Search for the cell housing the specified text and yield its (x, y) center coordinate. 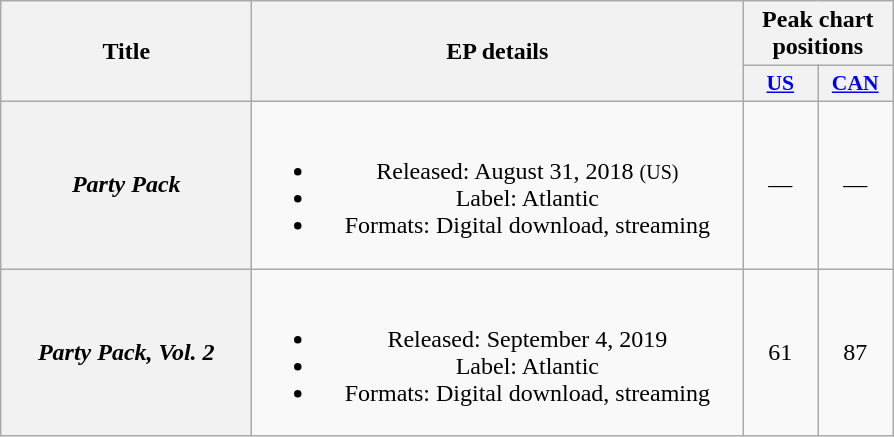
Title (126, 52)
CAN (856, 84)
Released: September 4, 2019Label: AtlanticFormats: Digital download, streaming (498, 352)
Released: August 31, 2018 (US)Label: AtlanticFormats: Digital download, streaming (498, 184)
EP details (498, 52)
Peak chart positions (818, 34)
61 (780, 352)
US (780, 84)
Party Pack, Vol. 2 (126, 352)
Party Pack (126, 184)
87 (856, 352)
